From the cell containing the given text, extract its center point as [x, y] coordinate. 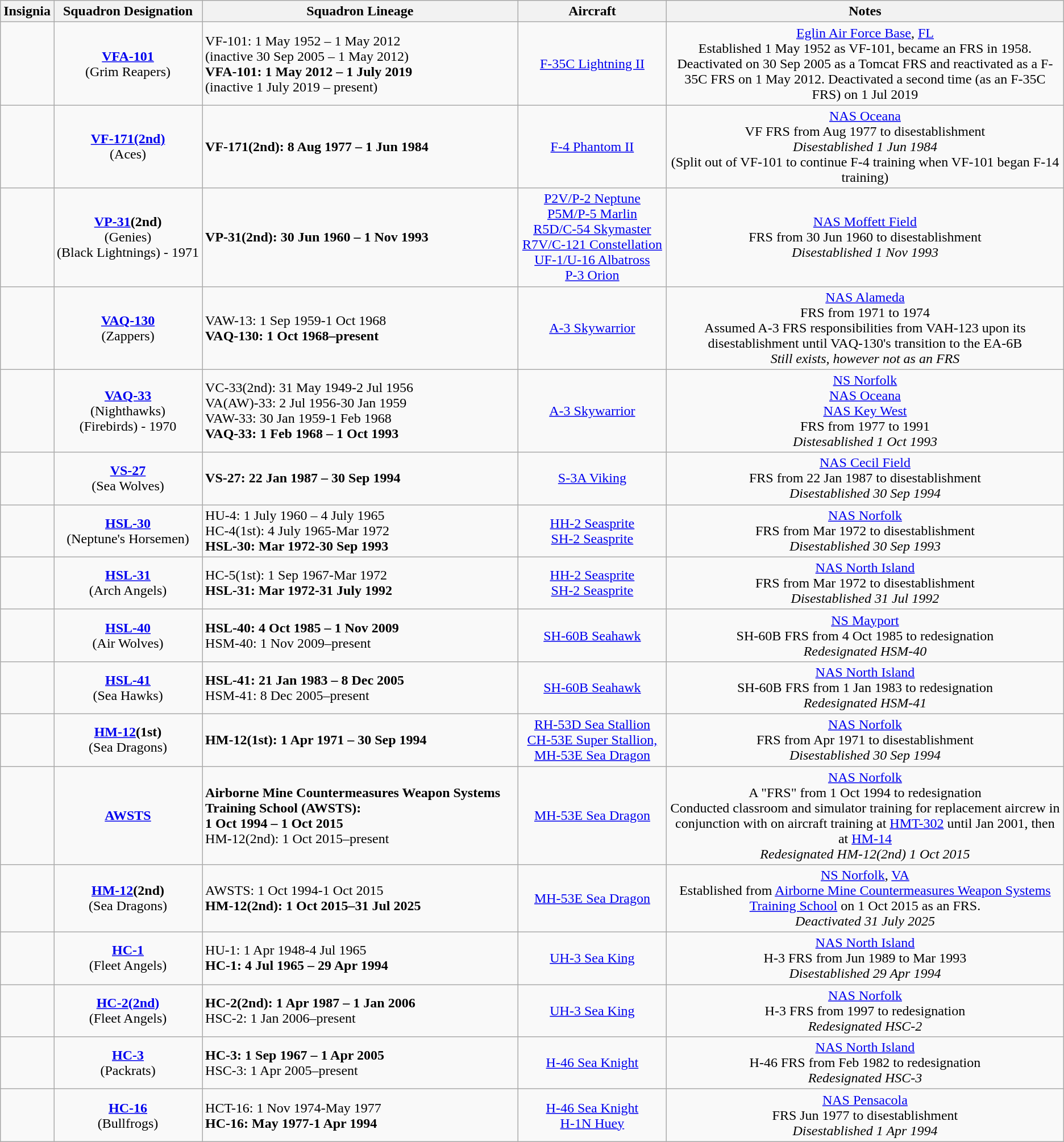
NAS NorfolkH-3 FRS from 1997 to redesignationRedesignated HSC-2 [865, 1011]
HU-4: 1 July 1960 – 4 July 1965HC-4(1st): 4 July 1965-Mar 1972HSL-30: Mar 1972-30 Sep 1993 [360, 531]
HC-16(Bullfrogs) [128, 1115]
NAS North IslandH-3 FRS from Jun 1989 to Mar 1993Disestablished 29 Apr 1994 [865, 958]
VAQ-33(Nighthawks)(Firebirds) - 1970 [128, 411]
HU-1: 1 Apr 1948-4 Jul 1965HC-1: 4 Jul 1965 – 29 Apr 1994 [360, 958]
VP-31(2nd)(Genies)(Black Lightnings) - 1971 [128, 237]
VC-33(2nd): 31 May 1949-2 Jul 1956VA(AW)-33: 2 Jul 1956-30 Jan 1959VAW-33: 30 Jan 1959-1 Feb 1968VAQ-33: 1 Feb 1968 – 1 Oct 1993 [360, 411]
H-46 Sea KnightH-1N Huey [592, 1115]
VS-27: 22 Jan 1987 – 30 Sep 1994 [360, 478]
Notes [865, 11]
HC-1(Fleet Angels) [128, 958]
HM-12(2nd) (Sea Dragons) [128, 899]
HC-3(Packrats) [128, 1063]
HC-2(2nd)(Fleet Angels) [128, 1011]
H-46 Sea Knight [592, 1063]
NAS Pensacola FRS Jun 1977 to disestablishmentDisestablished 1 Apr 1994 [865, 1115]
NS Norfolk, VAEstablished from Airborne Mine Countermeasures Weapon Systems Training School on 1 Oct 2015 as an FRS.Deactivated 31 July 2025 [865, 899]
NAS Cecil FieldFRS from 22 Jan 1987 to disestablishmentDisestablished 30 Sep 1994 [865, 478]
Insignia [27, 11]
F-35C Lightning II [592, 64]
HSL-40(Air Wolves) [128, 635]
HSL-30(Neptune's Horsemen) [128, 531]
NAS North IslandH-46 FRS from Feb 1982 to redesignationRedesignated HSC-3 [865, 1063]
F-4 Phantom II [592, 147]
VAQ-130(Zappers) [128, 328]
AWSTS: 1 Oct 1994-1 Oct 2015HM-12(2nd): 1 Oct 2015–31 Jul 2025 [360, 899]
AWSTS [128, 815]
NS MayportSH-60B FRS from 4 Oct 1985 to redesignationRedesignated HSM-40 [865, 635]
HSL-31(Arch Angels) [128, 583]
NAS NorfolkFRS from Apr 1971 to disestablishmentDisestablished 30 Sep 1994 [865, 740]
HSL-40: 4 Oct 1985 – 1 Nov 2009HSM-40: 1 Nov 2009–present [360, 635]
S-3A Viking [592, 478]
HCT-16: 1 Nov 1974-May 1977HC-16: May 1977-1 Apr 1994 [360, 1115]
VF-171(2nd): 8 Aug 1977 – 1 Jun 1984 [360, 147]
HC-5(1st): 1 Sep 1967-Mar 1972HSL-31: Mar 1972-31 July 1992 [360, 583]
VP-31(2nd): 30 Jun 1960 – 1 Nov 1993 [360, 237]
VF-101: 1 May 1952 – 1 May 2012(inactive 30 Sep 2005 – 1 May 2012)VFA-101: 1 May 2012 – 1 July 2019(inactive 1 July 2019 – present) [360, 64]
HC-3: 1 Sep 1967 – 1 Apr 2005HSC-3: 1 Apr 2005–present [360, 1063]
HSL-41: 21 Jan 1983 – 8 Dec 2005HSM-41: 8 Dec 2005–present [360, 687]
NAS NorfolkFRS from Mar 1972 to disestablishmentDisestablished 30 Sep 1993 [865, 531]
P2V/P-2 NeptuneP5M/P-5 MarlinR5D/C-54 SkymasterR7V/C-121 ConstellationUF-1/U-16 AlbatrossP-3 Orion [592, 237]
HC-2(2nd): 1 Apr 1987 – 1 Jan 2006HSC-2: 1 Jan 2006–present [360, 1011]
VAW-13: 1 Sep 1959-1 Oct 1968VAQ-130: 1 Oct 1968–present [360, 328]
NS NorfolkNAS OceanaNAS Key WestFRS from 1977 to 1991Distesablished 1 Oct 1993 [865, 411]
NAS North IslandSH-60B FRS from 1 Jan 1983 to redesignationRedesignated HSM-41 [865, 687]
HSL-41(Sea Hawks) [128, 687]
HM-12(1st): 1 Apr 1971 – 30 Sep 1994 [360, 740]
VFA-101(Grim Reapers) [128, 64]
NAS Moffett FieldFRS from 30 Jun 1960 to disestablishmentDisestablished 1 Nov 1993 [865, 237]
Airborne Mine Countermeasures Weapon Systems Training School (AWSTS):1 Oct 1994 – 1 Oct 2015HM-12(2nd): 1 Oct 2015–present [360, 815]
Squadron Designation [128, 11]
HM-12(1st)(Sea Dragons) [128, 740]
NAS North IslandFRS from Mar 1972 to disestablishmentDisestablished 31 Jul 1992 [865, 583]
Aircraft [592, 11]
VF-171(2nd)(Aces) [128, 147]
VS-27(Sea Wolves) [128, 478]
Squadron Lineage [360, 11]
RH-53D Sea StallionCH-53E Super Stallion, MH-53E Sea Dragon [592, 740]
